Pinpoint the cell where the given text exists, returning its [x, y] midpoint coordinate. 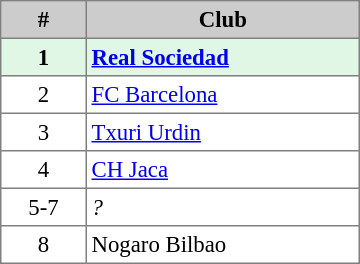
4 [44, 170]
# [44, 20]
3 [44, 132]
1 [44, 57]
FC Barcelona [222, 95]
8 [44, 245]
Real Sociedad [222, 57]
Txuri Urdin [222, 132]
Nogaro Bilbao [222, 245]
Club [222, 20]
2 [44, 95]
? [222, 207]
5-7 [44, 207]
CH Jaca [222, 170]
